From the cell containing the given text, extract its center point as (x, y) coordinate. 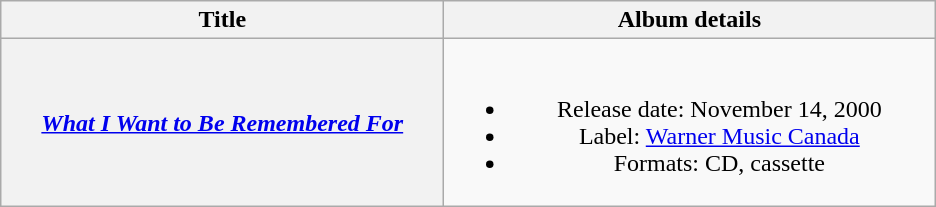
What I Want to Be Remembered For (222, 122)
Release date: November 14, 2000Label: Warner Music CanadaFormats: CD, cassette (690, 122)
Title (222, 20)
Album details (690, 20)
